Return the (x, y) coordinate for the center point of the cell that contains the specified text.  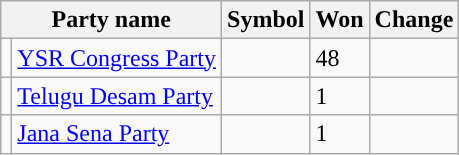
Jana Sena Party (117, 134)
Symbol (266, 20)
48 (340, 58)
Party name (112, 20)
Telugu Desam Party (117, 96)
YSR Congress Party (117, 58)
Change (414, 20)
Won (340, 20)
